Scan for the cell matching the given text and deliver its (x, y) coordinate at center. 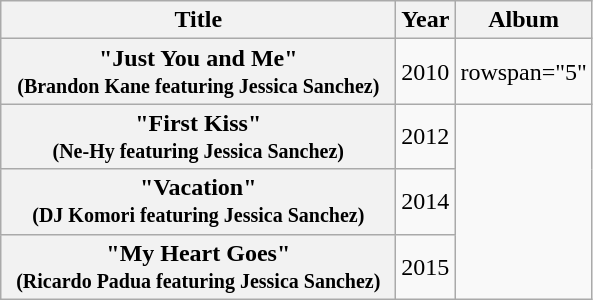
"My Heart Goes"(Ricardo Padua featuring Jessica Sanchez) (198, 266)
"First Kiss"(Ne-Hy featuring Jessica Sanchez) (198, 136)
rowspan="5" (524, 72)
Album (524, 20)
2012 (426, 136)
Year (426, 20)
2010 (426, 72)
Title (198, 20)
"Just You and Me"(Brandon Kane featuring Jessica Sanchez) (198, 72)
2014 (426, 202)
2015 (426, 266)
"Vacation"(DJ Komori featuring Jessica Sanchez) (198, 202)
